Provide the (x, y) coordinate of the cell's center where the given text is located.  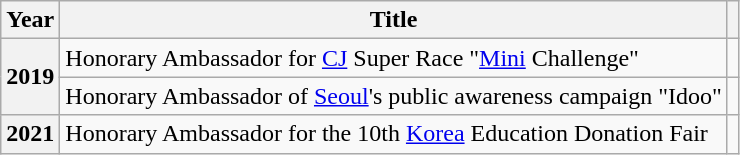
Title (394, 20)
Year (30, 20)
2019 (30, 77)
Honorary Ambassador for the 10th Korea Education Donation Fair (394, 134)
Honorary Ambassador of Seoul's public awareness campaign "Idoo" (394, 96)
2021 (30, 134)
Honorary Ambassador for CJ Super Race "Mini Challenge" (394, 58)
